Scan for the cell matching the given text and deliver its [X, Y] coordinate at center. 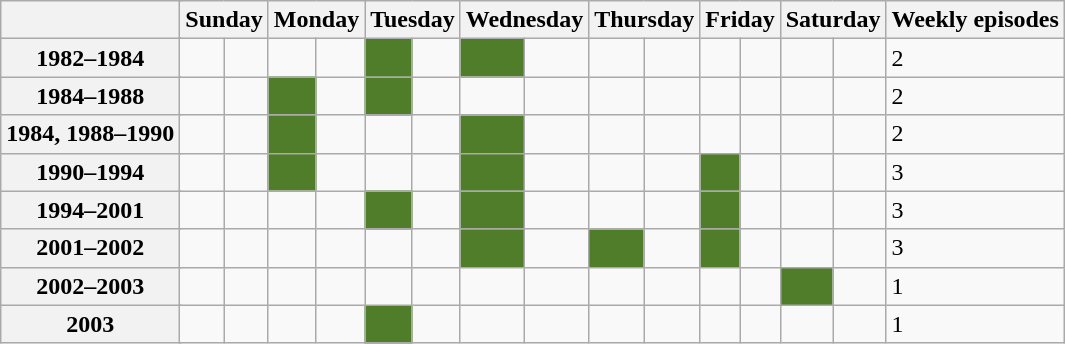
Saturday [833, 20]
Sunday [224, 20]
1984–1988 [90, 96]
1984, 1988–1990 [90, 134]
Wednesday [524, 20]
Monday [316, 20]
2001–2002 [90, 248]
Weekly episodes [975, 20]
Thursday [644, 20]
1994–2001 [90, 210]
Friday [740, 20]
2002–2003 [90, 286]
1990–1994 [90, 172]
Tuesday [413, 20]
1982–1984 [90, 58]
2003 [90, 324]
